Find where the given text appears and provide that cell's center as [x, y] coordinate. 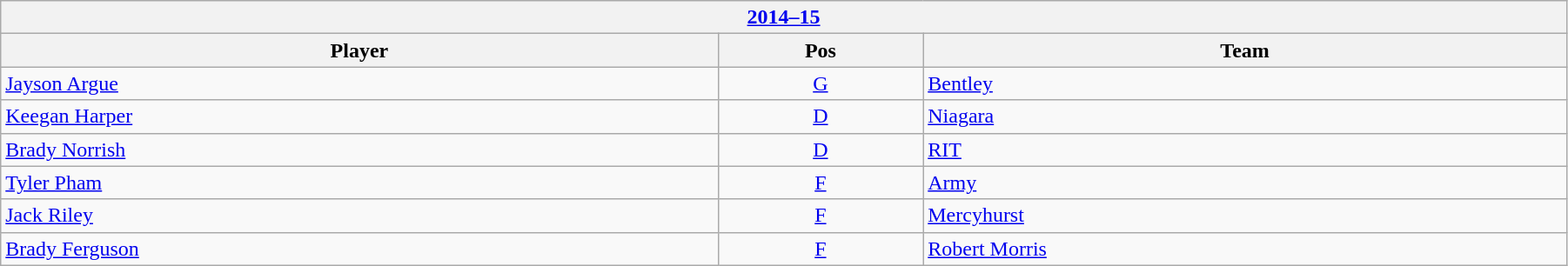
Player [359, 50]
Jack Riley [359, 216]
Jayson Argue [359, 83]
Mercyhurst [1245, 216]
Tyler Pham [359, 183]
Brady Norrish [359, 150]
Pos [821, 50]
Keegan Harper [359, 116]
RIT [1245, 150]
Team [1245, 50]
2014–15 [784, 17]
Robert Morris [1245, 249]
Army [1245, 183]
G [821, 83]
Bentley [1245, 83]
Brady Ferguson [359, 249]
Niagara [1245, 116]
